Extract the (X, Y) coordinate from the center of the cell holding the provided text.  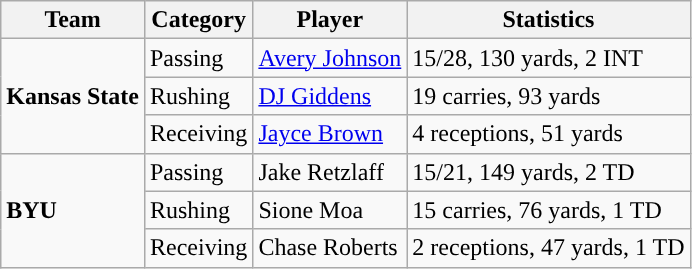
Team (73, 20)
Kansas State (73, 96)
19 carries, 93 yards (548, 96)
Player (330, 20)
Avery Johnson (330, 58)
15 carries, 76 yards, 1 TD (548, 210)
Category (198, 20)
Chase Roberts (330, 248)
2 receptions, 47 yards, 1 TD (548, 248)
15/21, 149 yards, 2 TD (548, 172)
4 receptions, 51 yards (548, 134)
Jake Retzlaff (330, 172)
DJ Giddens (330, 96)
15/28, 130 yards, 2 INT (548, 58)
Sione Moa (330, 210)
BYU (73, 210)
Jayce Brown (330, 134)
Statistics (548, 20)
